Output the (X, Y) coordinate of the center of the cell containing the given text.  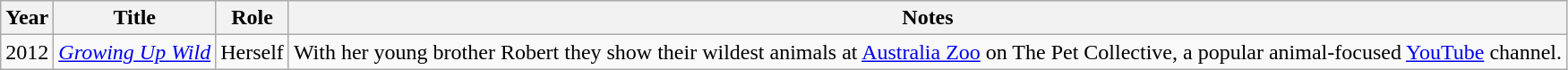
Herself (253, 52)
Title (134, 18)
With her young brother Robert they show their wildest animals at Australia Zoo on The Pet Collective, a popular animal-focused YouTube channel. (928, 52)
2012 (27, 52)
Year (27, 18)
Growing Up Wild (134, 52)
Role (253, 18)
Notes (928, 18)
